Capture the cell that displays the provided text and extract its (X, Y) central coordinate. 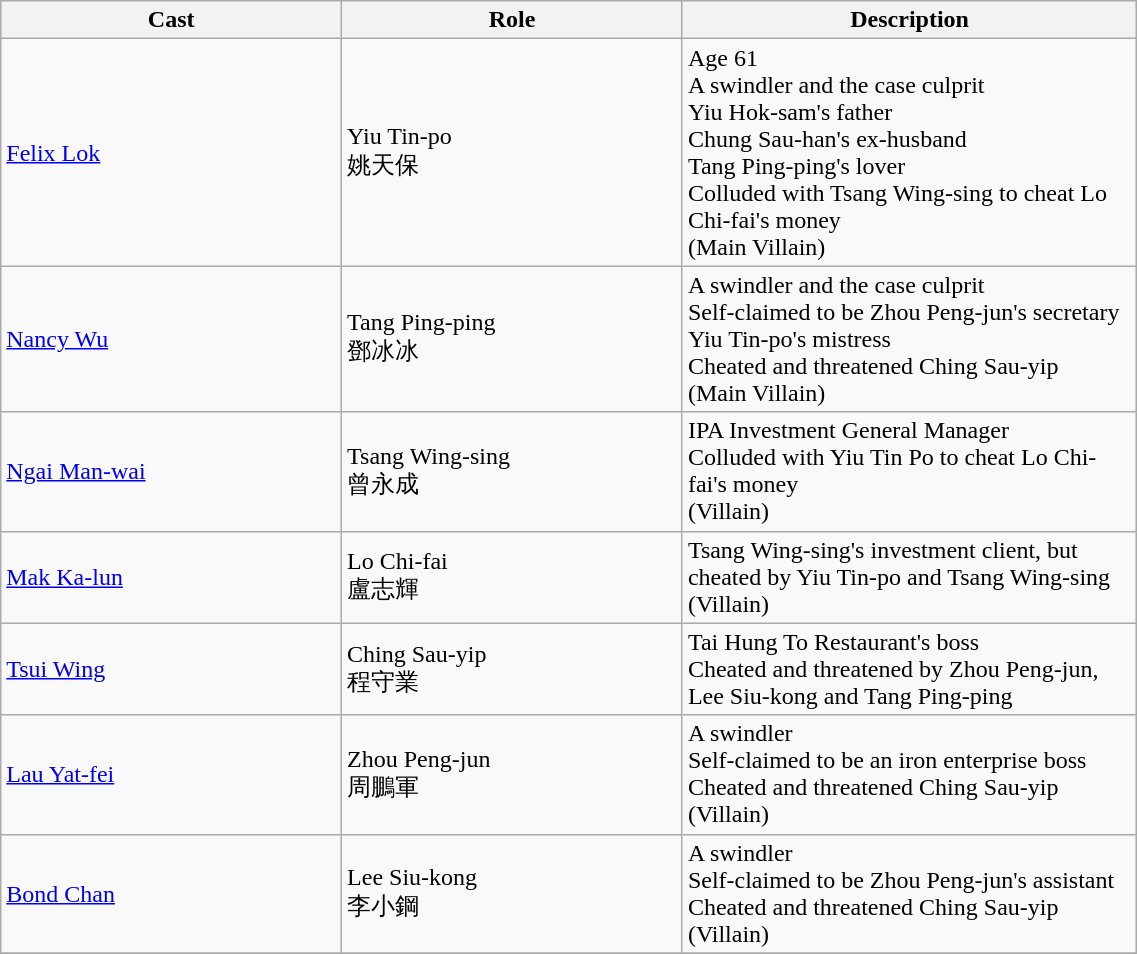
A swindler and the case culpritSelf-claimed to be Zhou Peng-jun's secretaryYiu Tin-po's mistressCheated and threatened Ching Sau-yip(Main Villain) (909, 339)
Tsui Wing (172, 669)
Zhou Peng-jun周鵬軍 (512, 774)
Mak Ka-lun (172, 577)
Lau Yat-fei (172, 774)
Role (512, 20)
Nancy Wu (172, 339)
Tsang Wing-sing's investment client, but cheated by Yiu Tin-po and Tsang Wing-sing(Villain) (909, 577)
Tai Hung To Restaurant's bossCheated and threatened by Zhou Peng-jun, Lee Siu-kong and Tang Ping-ping (909, 669)
Description (909, 20)
Bond Chan (172, 894)
A swindlerSelf-claimed to be an iron enterprise bossCheated and threatened Ching Sau-yip(Villain) (909, 774)
Felix Lok (172, 152)
Ching Sau-yip程守業 (512, 669)
IPA Investment General ManagerColluded with Yiu Tin Po to cheat Lo Chi-fai's money(Villain) (909, 472)
Tang Ping-ping鄧冰冰 (512, 339)
Tsang Wing-sing曾永成 (512, 472)
Lee Siu-kong李小鋼 (512, 894)
Lo Chi-fai盧志輝 (512, 577)
A swindlerSelf-claimed to be Zhou Peng-jun's assistantCheated and threatened Ching Sau-yip(Villain) (909, 894)
Ngai Man-wai (172, 472)
Yiu Tin-po姚天保 (512, 152)
Cast (172, 20)
